Return [X, Y] of the center of cell containing provided text 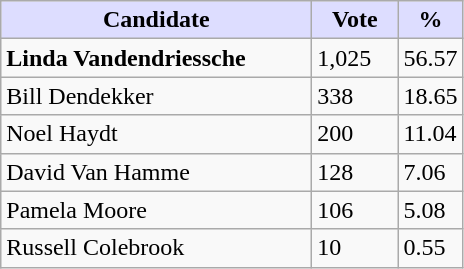
Noel Haydt [156, 134]
Linda Vandendriessche [156, 58]
56.57 [430, 58]
7.06 [430, 172]
Pamela Moore [156, 210]
0.55 [430, 248]
200 [355, 134]
5.08 [430, 210]
128 [355, 172]
Russell Colebrook [156, 248]
Vote [355, 20]
% [430, 20]
Bill Dendekker [156, 96]
106 [355, 210]
10 [355, 248]
11.04 [430, 134]
David Van Hamme [156, 172]
1,025 [355, 58]
18.65 [430, 96]
Candidate [156, 20]
338 [355, 96]
